Pinpoint the cell where the given text exists, returning its [X, Y] midpoint coordinate. 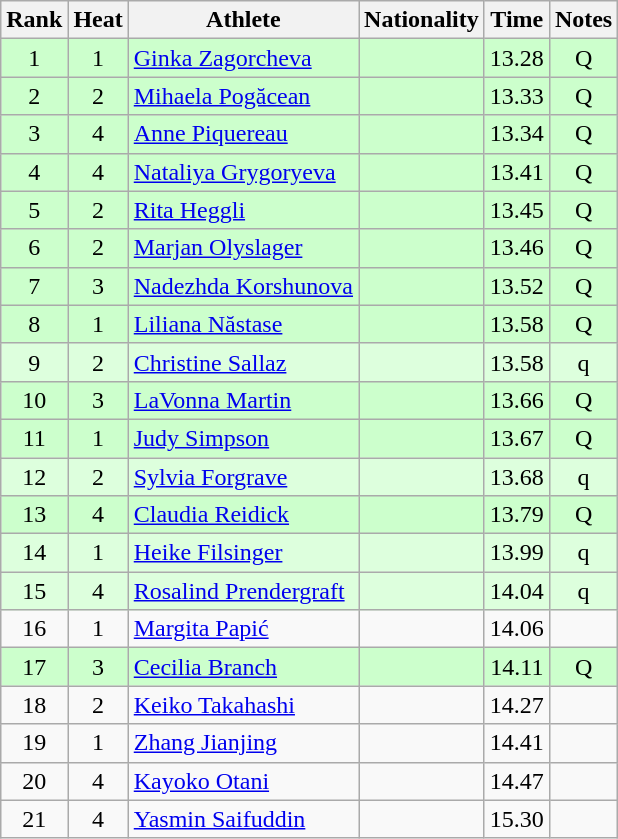
21 [34, 819]
17 [34, 667]
18 [34, 705]
8 [34, 324]
19 [34, 743]
Marjan Olyslager [243, 248]
13.34 [516, 134]
10 [34, 400]
12 [34, 477]
13.28 [516, 58]
6 [34, 248]
Liliana Năstase [243, 324]
Sylvia Forgrave [243, 477]
13.67 [516, 438]
Heat [98, 20]
14.06 [516, 629]
15.30 [516, 819]
16 [34, 629]
14.04 [516, 591]
13.79 [516, 515]
9 [34, 362]
Zhang Jianjing [243, 743]
13.33 [516, 96]
Cecilia Branch [243, 667]
Claudia Reidick [243, 515]
Rank [34, 20]
13.45 [516, 210]
Judy Simpson [243, 438]
14 [34, 553]
Mihaela Pogăcean [243, 96]
Ginka Zagorcheva [243, 58]
13.52 [516, 286]
Yasmin Saifuddin [243, 819]
14.27 [516, 705]
Notes [583, 20]
5 [34, 210]
LaVonna Martin [243, 400]
Anne Piquereau [243, 134]
14.47 [516, 781]
Kayoko Otani [243, 781]
13 [34, 515]
Athlete [243, 20]
Nationality [422, 20]
Rita Heggli [243, 210]
13.99 [516, 553]
Margita Papić [243, 629]
Heike Filsinger [243, 553]
Nataliya Grygoryeva [243, 172]
Time [516, 20]
7 [34, 286]
14.11 [516, 667]
11 [34, 438]
Keiko Takahashi [243, 705]
Rosalind Prendergraft [243, 591]
Christine Sallaz [243, 362]
Nadezhda Korshunova [243, 286]
13.68 [516, 477]
13.41 [516, 172]
13.66 [516, 400]
13.46 [516, 248]
20 [34, 781]
15 [34, 591]
14.41 [516, 743]
